Identify which cell holds the provided text, then report its (x, y) central coordinate. 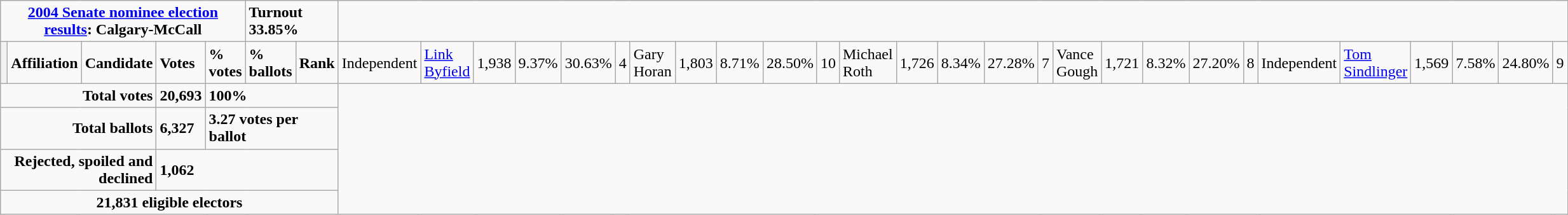
4 (623, 62)
30.63% (589, 62)
1,721 (1122, 62)
1,938 (494, 62)
Total ballots (79, 128)
9 (1560, 62)
1,062 (247, 169)
8.71% (740, 62)
7 (1045, 62)
27.28% (1011, 62)
Candidate (119, 62)
Tom Sindlinger (1375, 62)
1,569 (1431, 62)
% ballots (271, 62)
9.37% (538, 62)
1,726 (917, 62)
Vance Gough (1077, 62)
8.34% (961, 62)
Turnout 33.85% (292, 22)
10 (828, 62)
1,803 (695, 62)
Michael Roth (868, 62)
6,327 (181, 128)
Votes (181, 62)
100% (272, 95)
20,693 (181, 95)
Gary Horan (652, 62)
27.20% (1217, 62)
3.27 votes per ballot (272, 128)
Rank (317, 62)
8 (1251, 62)
2004 Senate nominee election results: Calgary-McCall (123, 22)
28.50% (789, 62)
Total votes (79, 95)
% votes (225, 62)
7.58% (1476, 62)
21,831 eligible electors (169, 202)
8.32% (1166, 62)
24.80% (1525, 62)
Link Byfield (447, 62)
Affiliation (44, 62)
Rejected, spoiled and declined (79, 169)
